Pinpoint the cell where the given text exists, returning its (x, y) midpoint coordinate. 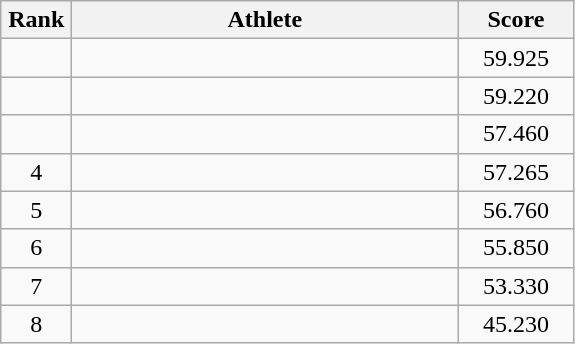
59.925 (516, 58)
55.850 (516, 248)
Rank (36, 20)
Athlete (265, 20)
8 (36, 324)
45.230 (516, 324)
4 (36, 172)
59.220 (516, 96)
57.265 (516, 172)
57.460 (516, 134)
56.760 (516, 210)
6 (36, 248)
7 (36, 286)
Score (516, 20)
53.330 (516, 286)
5 (36, 210)
